Identify which cell holds the provided text, then report its [X, Y] central coordinate. 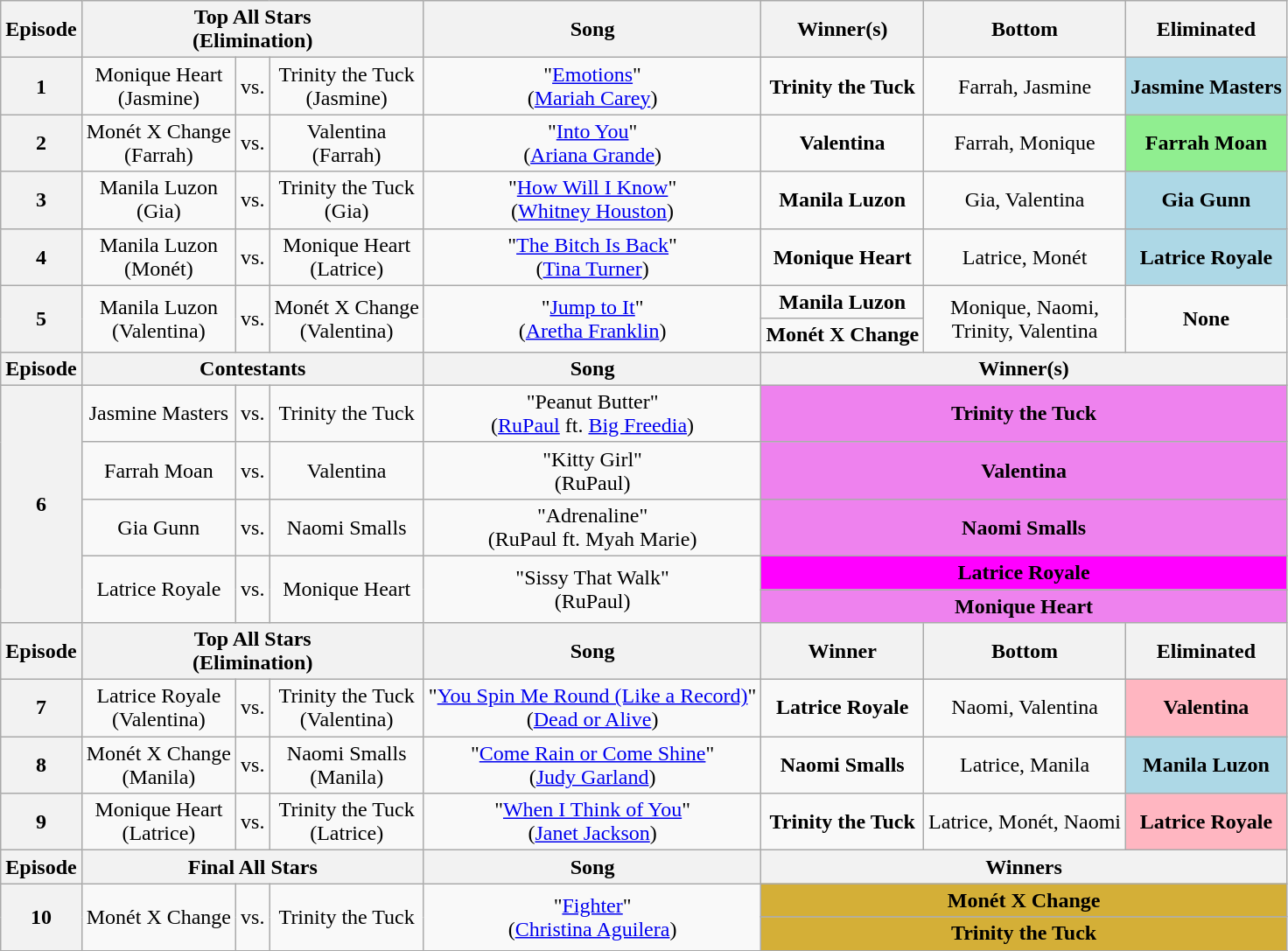
Naomi, Valentina [1025, 709]
"Jump to It"(Aretha Franklin) [592, 318]
9 [41, 822]
Monét X Change(Valentina) [346, 318]
Monét X Change(Farrah) [158, 143]
Manila Luzon(Gia) [158, 199]
Farrah, Monique [1025, 143]
"Emotions"(Mariah Carey) [592, 86]
Latrice, Monét, Naomi [1025, 822]
Manila Luzon(Monét) [158, 257]
"Adrenaline"(RuPaul ft. Myah Marie) [592, 527]
Winners [1024, 867]
Naomi Smalls(Manila) [346, 765]
Winner [843, 651]
"Kitty Girl"(RuPaul) [592, 471]
Gia, Valentina [1025, 199]
Trinity the Tuck(Jasmine) [346, 86]
Trinity the Tuck(Latrice) [346, 822]
Latrice, Monét [1025, 257]
1 [41, 86]
Monique Heart(Jasmine) [158, 86]
10 [41, 917]
5 [41, 318]
"Come Rain or Come Shine"(Judy Garland) [592, 765]
"Into You"(Ariana Grande) [592, 143]
Trinity the Tuck(Gia) [346, 199]
"You Spin Me Round (Like a Record)"(Dead or Alive) [592, 709]
8 [41, 765]
Valentina(Farrah) [346, 143]
6 [41, 504]
"Fighter"(Christina Aguilera) [592, 917]
3 [41, 199]
4 [41, 257]
"Peanut Butter"(RuPaul ft. Big Freedia) [592, 413]
7 [41, 709]
Farrah, Jasmine [1025, 86]
Latrice Royale(Valentina) [158, 709]
"When I Think of You"(Janet Jackson) [592, 822]
Contestants [252, 368]
Monique, Naomi,Trinity, Valentina [1025, 318]
"How Will I Know"(Whitney Houston) [592, 199]
Latrice, Manila [1025, 765]
Final All Stars [252, 867]
"The Bitch Is Back"(Tina Turner) [592, 257]
Monét X Change(Manila) [158, 765]
None [1207, 318]
Trinity the Tuck(Valentina) [346, 709]
"Sissy That Walk"(RuPaul) [592, 589]
2 [41, 143]
Manila Luzon(Valentina) [158, 318]
